Pinpoint the cell where the given text exists, returning its [x, y] midpoint coordinate. 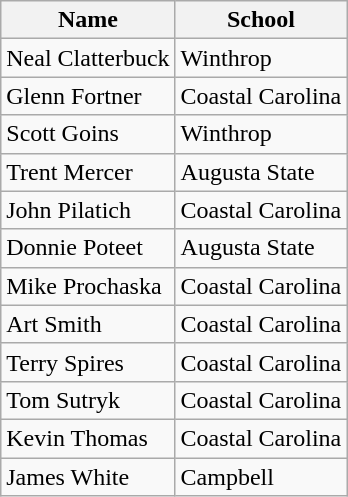
School [261, 20]
Trent Mercer [88, 172]
Art Smith [88, 324]
Campbell [261, 477]
Glenn Fortner [88, 96]
John Pilatich [88, 210]
James White [88, 477]
Terry Spires [88, 362]
Scott Goins [88, 134]
Donnie Poteet [88, 248]
Kevin Thomas [88, 438]
Tom Sutryk [88, 400]
Name [88, 20]
Mike Prochaska [88, 286]
Neal Clatterbuck [88, 58]
